From the cell containing the given text, extract its center point as [X, Y] coordinate. 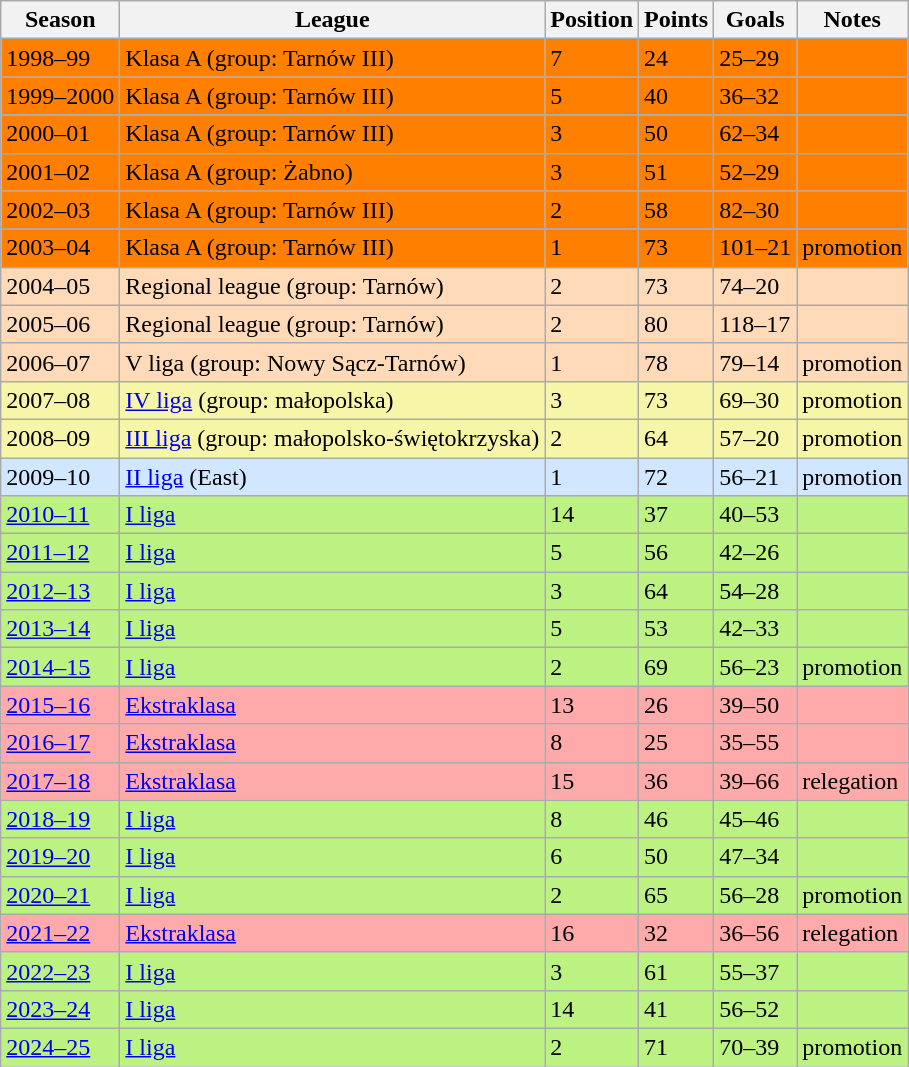
2008–09 [60, 438]
2007–08 [60, 400]
56–21 [756, 477]
2023–24 [60, 1009]
2019–20 [60, 857]
1998–99 [60, 58]
7 [592, 58]
36–56 [756, 933]
72 [676, 477]
2014–15 [60, 667]
Points [676, 20]
Notes [852, 20]
2006–07 [60, 362]
39–66 [756, 781]
32 [676, 933]
74–20 [756, 286]
71 [676, 1047]
II liga (East) [332, 477]
55–37 [756, 971]
69–30 [756, 400]
37 [676, 515]
2009–10 [60, 477]
2004–05 [60, 286]
54–28 [756, 591]
61 [676, 971]
V liga (group: Nowy Sącz-Tarnów) [332, 362]
Klasa A (group: Żabno) [332, 172]
82–30 [756, 210]
56 [676, 553]
2018–19 [60, 819]
78 [676, 362]
2005–06 [60, 324]
2015–16 [60, 705]
2017–18 [60, 781]
70–39 [756, 1047]
26 [676, 705]
79–14 [756, 362]
56–52 [756, 1009]
36 [676, 781]
57–20 [756, 438]
16 [592, 933]
1999–2000 [60, 96]
69 [676, 667]
36–32 [756, 96]
39–50 [756, 705]
40 [676, 96]
IV liga (group: małopolska) [332, 400]
45–46 [756, 819]
24 [676, 58]
25–29 [756, 58]
25 [676, 743]
101–21 [756, 248]
42–26 [756, 553]
65 [676, 895]
6 [592, 857]
League [332, 20]
56–23 [756, 667]
2002–03 [60, 210]
2001–02 [60, 172]
13 [592, 705]
Season [60, 20]
41 [676, 1009]
2021–22 [60, 933]
118–17 [756, 324]
Position [592, 20]
III liga (group: małopolsko-świętokrzyska) [332, 438]
58 [676, 210]
2020–21 [60, 895]
56–28 [756, 895]
2013–14 [60, 629]
40–53 [756, 515]
2000–01 [60, 134]
47–34 [756, 857]
51 [676, 172]
2003–04 [60, 248]
2016–17 [60, 743]
42–33 [756, 629]
2024–25 [60, 1047]
53 [676, 629]
Goals [756, 20]
2022–23 [60, 971]
80 [676, 324]
35–55 [756, 743]
2012–13 [60, 591]
62–34 [756, 134]
46 [676, 819]
2011–12 [60, 553]
52–29 [756, 172]
2010–11 [60, 515]
15 [592, 781]
